Locate the cell with the specified text and output its (X, Y) center coordinate. 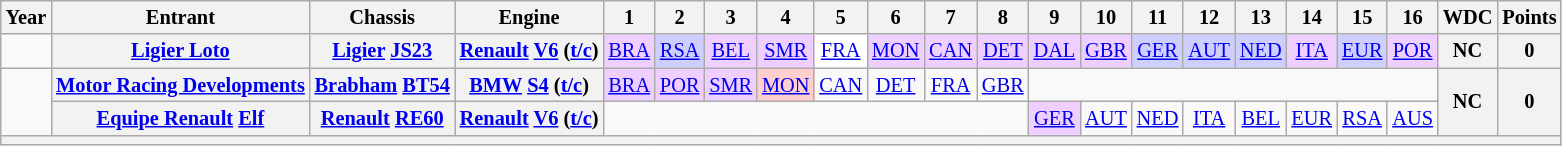
3 (730, 17)
9 (1055, 17)
Engine (530, 17)
11 (1158, 17)
AUS (1412, 118)
Renault RE60 (382, 118)
14 (1312, 17)
DAL (1055, 51)
WDC (1468, 17)
2 (680, 17)
4 (786, 17)
Entrant (180, 17)
Chassis (382, 17)
12 (1209, 17)
10 (1106, 17)
5 (840, 17)
13 (1261, 17)
Equipe Renault Elf (180, 118)
Ligier Loto (180, 51)
Motor Racing Developments (180, 85)
1 (629, 17)
8 (1003, 17)
Ligier JS23 (382, 51)
15 (1362, 17)
Year (26, 17)
Points (1529, 17)
16 (1412, 17)
BMW S4 (t/c) (530, 85)
6 (896, 17)
7 (950, 17)
Brabham BT54 (382, 85)
